Provide the [x, y] coordinate of the cell's center where the given text is located.  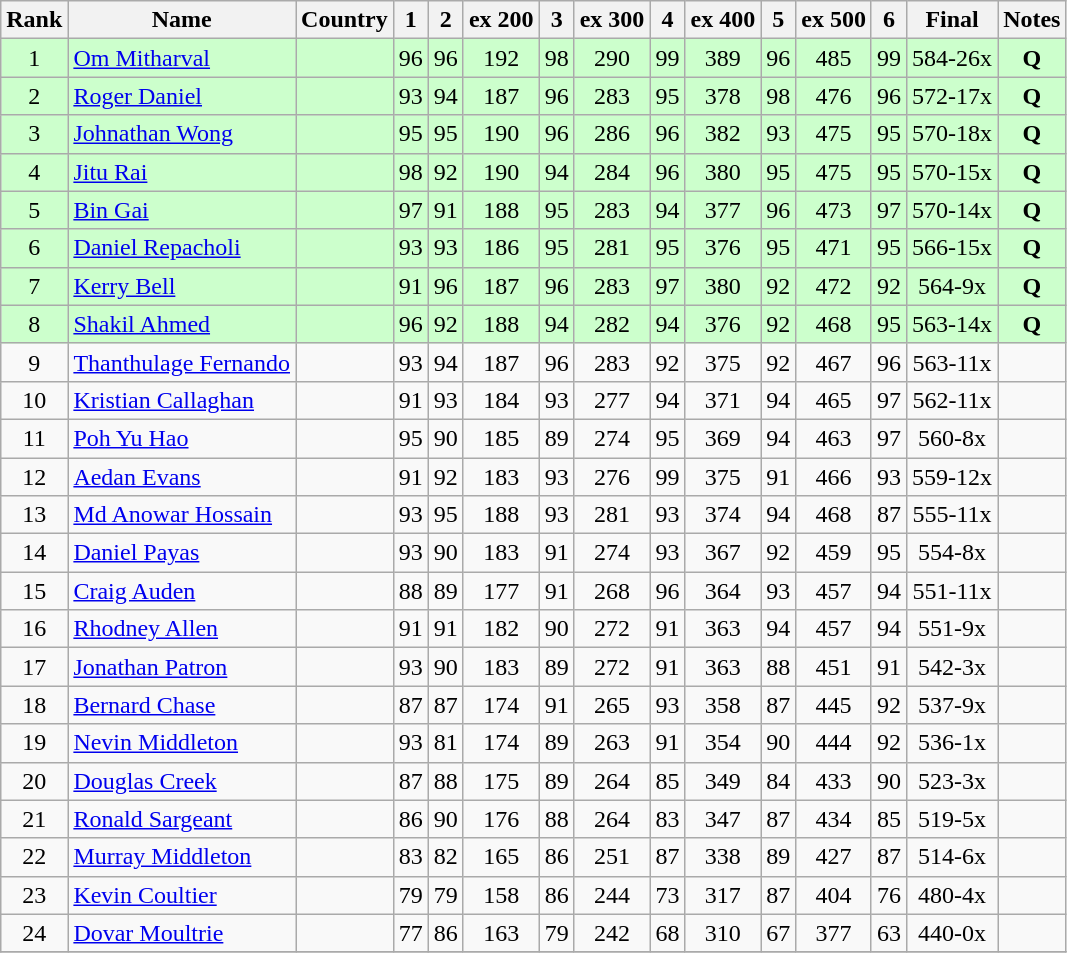
427 [834, 857]
472 [834, 286]
367 [723, 553]
374 [723, 515]
Craig Auden [182, 591]
378 [723, 96]
338 [723, 857]
282 [612, 324]
542-3x [952, 667]
563-11x [952, 362]
Jitu Rai [182, 172]
286 [612, 134]
465 [834, 400]
175 [501, 781]
570-15x [952, 172]
20 [34, 781]
ex 400 [723, 20]
158 [501, 895]
24 [34, 933]
Ronald Sargeant [182, 819]
182 [501, 629]
Aedan Evans [182, 477]
466 [834, 477]
317 [723, 895]
Jonathan Patron [182, 667]
Johnathan Wong [182, 134]
242 [612, 933]
ex 200 [501, 20]
ex 500 [834, 20]
290 [612, 58]
244 [612, 895]
551-11x [952, 591]
17 [34, 667]
184 [501, 400]
185 [501, 438]
564-9x [952, 286]
Name [182, 20]
165 [501, 857]
Notes [1032, 20]
560-8x [952, 438]
84 [778, 781]
444 [834, 743]
16 [34, 629]
364 [723, 591]
485 [834, 58]
Kevin Coultier [182, 895]
Roger Daniel [182, 96]
555-11x [952, 515]
584-26x [952, 58]
177 [501, 591]
Kerry Bell [182, 286]
73 [668, 895]
Md Anowar Hossain [182, 515]
Kristian Callaghan [182, 400]
570-18x [952, 134]
263 [612, 743]
563-14x [952, 324]
Nevin Middleton [182, 743]
19 [34, 743]
310 [723, 933]
63 [888, 933]
Bin Gai [182, 210]
21 [34, 819]
Daniel Repacholi [182, 248]
382 [723, 134]
Murray Middleton [182, 857]
82 [446, 857]
570-14x [952, 210]
358 [723, 705]
ex 300 [612, 20]
562-11x [952, 400]
23 [34, 895]
251 [612, 857]
572-17x [952, 96]
537-9x [952, 705]
Shakil Ahmed [182, 324]
Om Mitharval [182, 58]
68 [668, 933]
15 [34, 591]
349 [723, 781]
523-3x [952, 781]
554-8x [952, 553]
Poh Yu Hao [182, 438]
Douglas Creek [182, 781]
81 [446, 743]
22 [34, 857]
551-9x [952, 629]
467 [834, 362]
369 [723, 438]
519-5x [952, 819]
Daniel Payas [182, 553]
404 [834, 895]
11 [34, 438]
9 [34, 362]
371 [723, 400]
566-15x [952, 248]
354 [723, 743]
12 [34, 477]
Final [952, 20]
Rhodney Allen [182, 629]
76 [888, 895]
186 [501, 248]
14 [34, 553]
176 [501, 819]
8 [34, 324]
471 [834, 248]
277 [612, 400]
473 [834, 210]
Bernard Chase [182, 705]
Thanthulage Fernando [182, 362]
7 [34, 286]
Rank [34, 20]
433 [834, 781]
77 [410, 933]
476 [834, 96]
389 [723, 58]
268 [612, 591]
276 [612, 477]
284 [612, 172]
440-0x [952, 933]
434 [834, 819]
163 [501, 933]
445 [834, 705]
536-1x [952, 743]
514-6x [952, 857]
463 [834, 438]
347 [723, 819]
265 [612, 705]
192 [501, 58]
13 [34, 515]
480-4x [952, 895]
10 [34, 400]
18 [34, 705]
Country [345, 20]
451 [834, 667]
459 [834, 553]
559-12x [952, 477]
Dovar Moultrie [182, 933]
67 [778, 933]
